Locate the cell with the specified text and output its [X, Y] center coordinate. 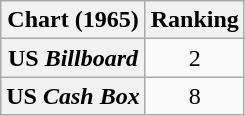
2 [194, 58]
US Billboard [73, 58]
Chart (1965) [73, 20]
8 [194, 96]
Ranking [194, 20]
US Cash Box [73, 96]
